Return [X, Y] of the center of cell containing provided text 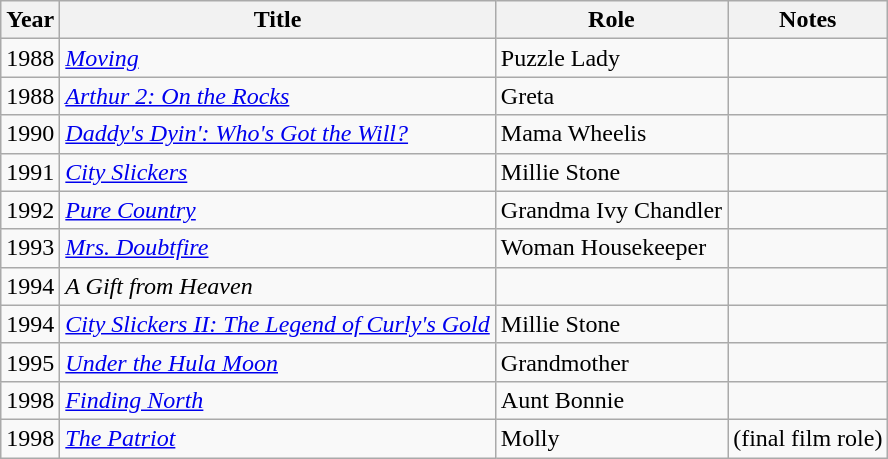
Molly [611, 438]
1995 [30, 362]
Woman Housekeeper [611, 248]
City Slickers II: The Legend of Curly's Gold [278, 324]
Pure Country [278, 210]
Mama Wheelis [611, 134]
1992 [30, 210]
Greta [611, 96]
Finding North [278, 400]
Arthur 2: On the Rocks [278, 96]
Mrs. Doubtfire [278, 248]
Notes [808, 20]
Title [278, 20]
1990 [30, 134]
Moving [278, 58]
(final film role) [808, 438]
Aunt Bonnie [611, 400]
The Patriot [278, 438]
Under the Hula Moon [278, 362]
City Slickers [278, 172]
Year [30, 20]
1993 [30, 248]
A Gift from Heaven [278, 286]
Daddy's Dyin': Who's Got the Will? [278, 134]
Role [611, 20]
1991 [30, 172]
Puzzle Lady [611, 58]
Grandmother [611, 362]
Grandma Ivy Chandler [611, 210]
